Return (X, Y) of the center of cell containing provided text 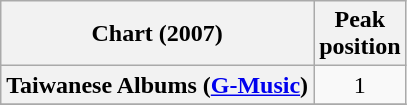
Peakposition (360, 34)
Taiwanese Albums (G-Music) (158, 85)
1 (360, 85)
Chart (2007) (158, 34)
